For the text-containing cell, return its midpoint in (X, Y) coordinate format. 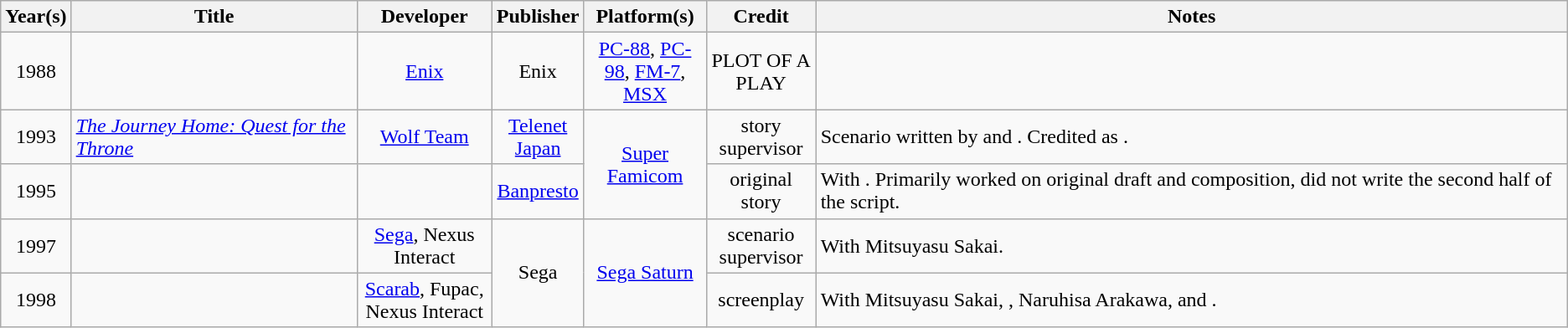
1995 (36, 191)
Title (214, 17)
Scenario written by and . Credited as . (1191, 137)
With Mitsuyasu Sakai, , Naruhisa Arakawa, and . (1191, 300)
1988 (36, 71)
Developer (424, 17)
PLOT OF A PLAY (761, 71)
Platform(s) (645, 17)
Banpresto (538, 191)
story supervisor (761, 137)
Year(s) (36, 17)
Telenet Japan (538, 137)
Super Famicom (645, 164)
Publisher (538, 17)
screenplay (761, 300)
Wolf Team (424, 137)
original story (761, 191)
Sega Saturn (645, 273)
With Mitsuyasu Sakai. (1191, 246)
Credit (761, 17)
1997 (36, 246)
PC-88, PC-98, FM-7, MSX (645, 71)
Sega (538, 273)
1998 (36, 300)
Scarab, Fupac, Nexus Interact (424, 300)
With . Primarily worked on original draft and composition, did not write the second half of the script. (1191, 191)
Sega, Nexus Interact (424, 246)
Notes (1191, 17)
scenario supervisor (761, 246)
1993 (36, 137)
The Journey Home: Quest for the Throne (214, 137)
